Detect which cell encompasses the target text, then output its (X, Y) center coordinate. 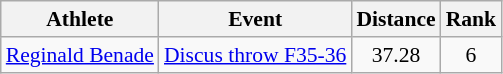
Distance (396, 19)
6 (472, 55)
37.28 (396, 55)
Discus throw F35-36 (255, 55)
Athlete (80, 19)
Event (255, 19)
Rank (472, 19)
Reginald Benade (80, 55)
